Scan for the cell matching the given text and deliver its [X, Y] coordinate at center. 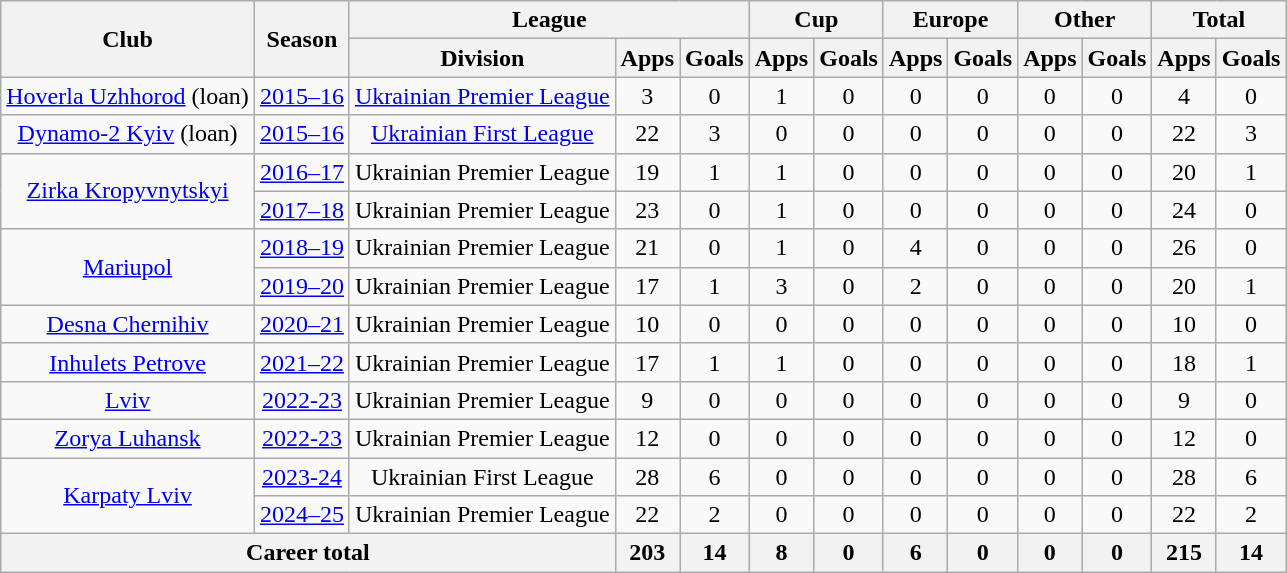
Zirka Kropyvnytskyi [128, 191]
Season [302, 39]
Division [482, 58]
Total [1219, 20]
2024–25 [302, 515]
203 [647, 553]
2021–22 [302, 362]
Inhulets Petrove [128, 362]
8 [781, 553]
Other [1085, 20]
2020–21 [302, 324]
Mariupol [128, 267]
Desna Chernihiv [128, 324]
26 [1184, 248]
Karpaty Lviv [128, 496]
215 [1184, 553]
19 [647, 172]
2016–17 [302, 172]
21 [647, 248]
2018–19 [302, 248]
Club [128, 39]
League [549, 20]
Lviv [128, 400]
18 [1184, 362]
2017–18 [302, 210]
Cup [816, 20]
Dynamo-2 Kyiv (loan) [128, 134]
23 [647, 210]
Career total [308, 553]
2019–20 [302, 286]
2023-24 [302, 477]
Zorya Luhansk [128, 438]
Europe [950, 20]
24 [1184, 210]
Hoverla Uzhhorod (loan) [128, 96]
